Determine the [x, y] coordinate at the center of the cell enclosing the given text.  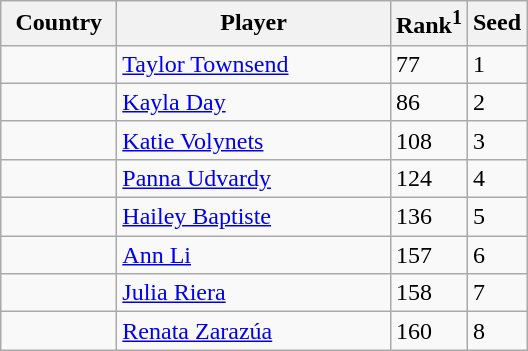
124 [428, 178]
7 [496, 293]
Katie Volynets [254, 140]
Country [59, 24]
77 [428, 64]
157 [428, 255]
Julia Riera [254, 293]
2 [496, 102]
6 [496, 255]
4 [496, 178]
Rank1 [428, 24]
Kayla Day [254, 102]
108 [428, 140]
5 [496, 217]
Taylor Townsend [254, 64]
Renata Zarazúa [254, 331]
Hailey Baptiste [254, 217]
3 [496, 140]
160 [428, 331]
158 [428, 293]
Seed [496, 24]
136 [428, 217]
Panna Udvardy [254, 178]
Ann Li [254, 255]
1 [496, 64]
8 [496, 331]
86 [428, 102]
Player [254, 24]
